Identify which cell holds the provided text, then report its [x, y] central coordinate. 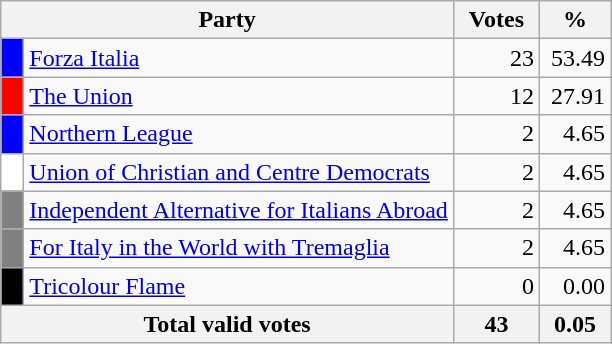
Party [228, 20]
43 [496, 324]
Northern League [239, 134]
Total valid votes [228, 324]
For Italy in the World with Tremaglia [239, 248]
0.00 [574, 286]
% [574, 20]
0 [496, 286]
The Union [239, 96]
0.05 [574, 324]
Forza Italia [239, 58]
12 [496, 96]
Votes [496, 20]
53.49 [574, 58]
23 [496, 58]
Tricolour Flame [239, 286]
Independent Alternative for Italians Abroad [239, 210]
Union of Christian and Centre Democrats [239, 172]
27.91 [574, 96]
